Return the [x, y] coordinate for the center point of the cell that contains the specified text.  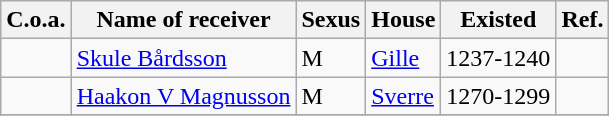
1237-1240 [498, 58]
Name of receiver [184, 20]
Ref. [582, 20]
Gille [404, 58]
Sverre [404, 96]
House [404, 20]
Existed [498, 20]
C.o.a. [36, 20]
Skule Bårdsson [184, 58]
Sexus [331, 20]
Haakon V Magnusson [184, 96]
1270-1299 [498, 96]
